Return [x, y] of the center of cell containing provided text 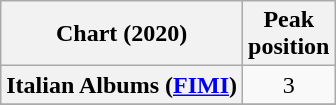
3 [289, 85]
Italian Albums (FIMI) [122, 85]
Chart (2020) [122, 34]
Peakposition [289, 34]
